Scan for the cell matching the given text and deliver its (X, Y) coordinate at center. 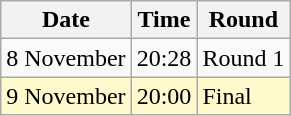
Final (244, 96)
20:28 (164, 58)
Time (164, 20)
Round 1 (244, 58)
Date (66, 20)
8 November (66, 58)
Round (244, 20)
9 November (66, 96)
20:00 (164, 96)
